Locate the cell with the specified text and output its (x, y) center coordinate. 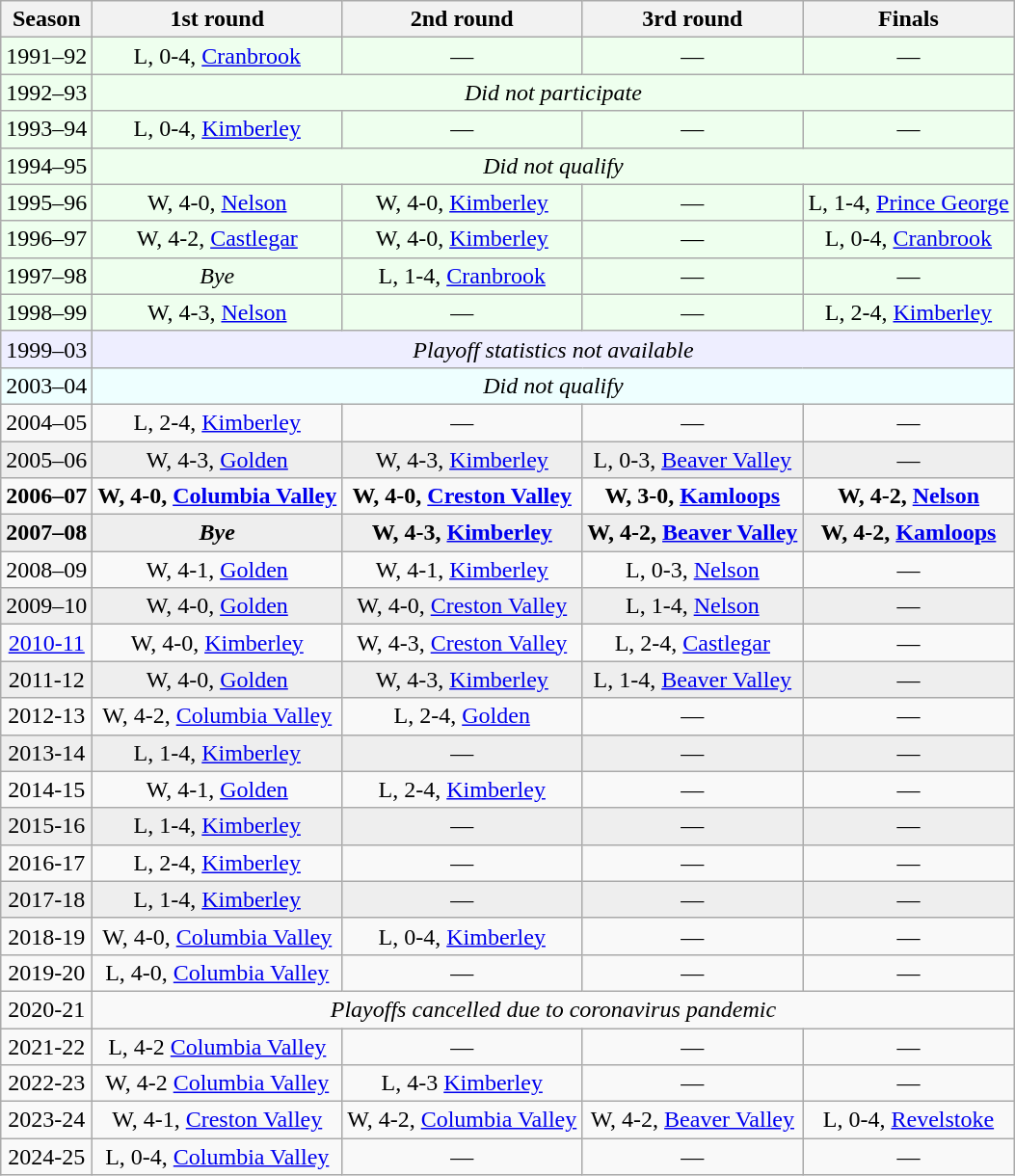
2015-16 (46, 826)
1997–98 (46, 276)
2023-24 (46, 1120)
2005–06 (46, 460)
2009–10 (46, 606)
L, 4-0, Columbia Valley (218, 973)
L, 1-4, Cranbrook (463, 276)
2018-19 (46, 936)
L, 0-3, Beaver Valley (692, 460)
L, 1-4, Nelson (692, 606)
W, 4-2, Nelson (908, 496)
2014-15 (46, 789)
2nd round (463, 19)
W, 3-0, Kamloops (692, 496)
Playoffs cancelled due to coronavirus pandemic (553, 1009)
W, 4-2 Columbia Valley (218, 1083)
2021-22 (46, 1046)
L, 0-4, Columbia Valley (218, 1157)
1996–97 (46, 239)
L, 0-3, Nelson (692, 570)
W, 4-3, Golden (218, 460)
3rd round (692, 19)
L, 0-4, Revelstoke (908, 1120)
L, 2-4, Golden (463, 716)
1st round (218, 19)
2019-20 (46, 973)
L, 1-4, Prince George (908, 202)
1992–93 (46, 93)
2008–09 (46, 570)
2012-13 (46, 716)
L, 1-4, Beaver Valley (692, 680)
2022-23 (46, 1083)
Season (46, 19)
2016-17 (46, 863)
W, 4-1, Creston Valley (218, 1120)
1999–03 (46, 349)
L, 4-2 Columbia Valley (218, 1046)
W, 4-0, Nelson (218, 202)
W, 4-2, Kamloops (908, 533)
W, 4-1, Kimberley (463, 570)
2024-25 (46, 1157)
2003–04 (46, 386)
2007–08 (46, 533)
2017-18 (46, 899)
Playoff statistics not available (553, 349)
2013-14 (46, 753)
W, 4-3, Creston Valley (463, 643)
1995–96 (46, 202)
2020-21 (46, 1009)
L, 4-3 Kimberley (463, 1083)
2004–05 (46, 422)
Did not participate (553, 93)
W, 4-2, Castlegar (218, 239)
1993–94 (46, 129)
1994–95 (46, 166)
2006–07 (46, 496)
1998–99 (46, 312)
1991–92 (46, 56)
Finals (908, 19)
2011-12 (46, 680)
W, 4-3, Nelson (218, 312)
2010-11 (46, 643)
L, 2-4, Castlegar (692, 643)
